Extract the [x, y] coordinate from the center of the cell holding the provided text.  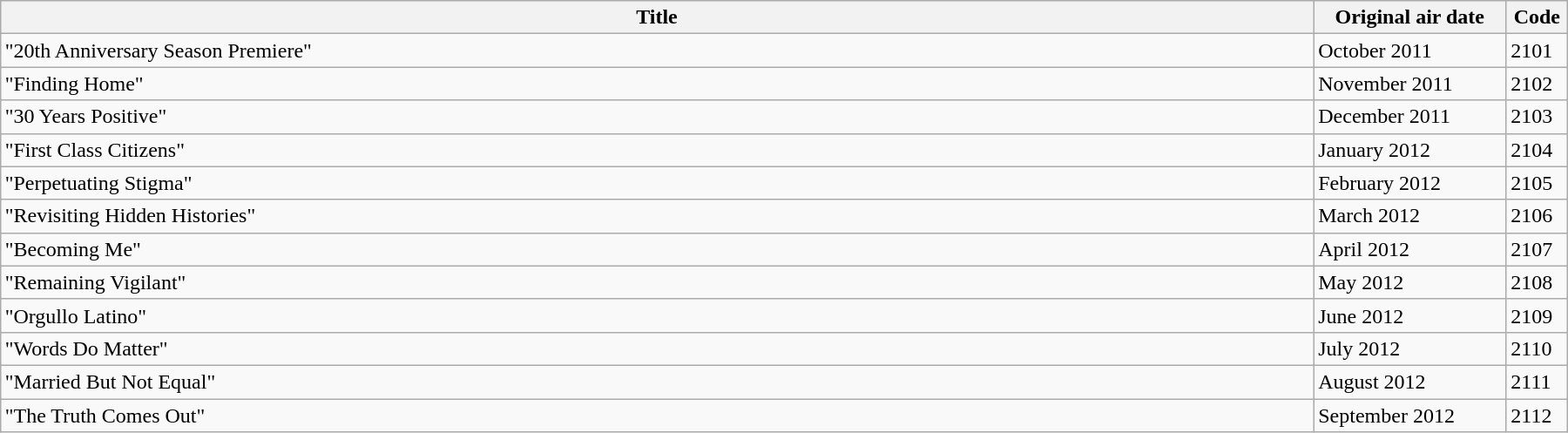
"Becoming Me" [657, 249]
"Married But Not Equal" [657, 382]
"First Class Citizens" [657, 150]
March 2012 [1409, 216]
2101 [1537, 51]
Code [1537, 17]
2105 [1537, 183]
"Words Do Matter" [657, 348]
June 2012 [1409, 315]
Original air date [1409, 17]
"20th Anniversary Season Premiere" [657, 51]
2104 [1537, 150]
April 2012 [1409, 249]
February 2012 [1409, 183]
"The Truth Comes Out" [657, 416]
"Orgullo Latino" [657, 315]
"30 Years Positive" [657, 117]
"Finding Home" [657, 84]
2108 [1537, 282]
"Remaining Vigilant" [657, 282]
September 2012 [1409, 416]
July 2012 [1409, 348]
November 2011 [1409, 84]
January 2012 [1409, 150]
2107 [1537, 249]
2112 [1537, 416]
Title [657, 17]
August 2012 [1409, 382]
2106 [1537, 216]
2109 [1537, 315]
2111 [1537, 382]
2110 [1537, 348]
May 2012 [1409, 282]
"Perpetuating Stigma" [657, 183]
2103 [1537, 117]
"Revisiting Hidden Histories" [657, 216]
December 2011 [1409, 117]
October 2011 [1409, 51]
2102 [1537, 84]
